Locate the cell with the specified text and output its (X, Y) center coordinate. 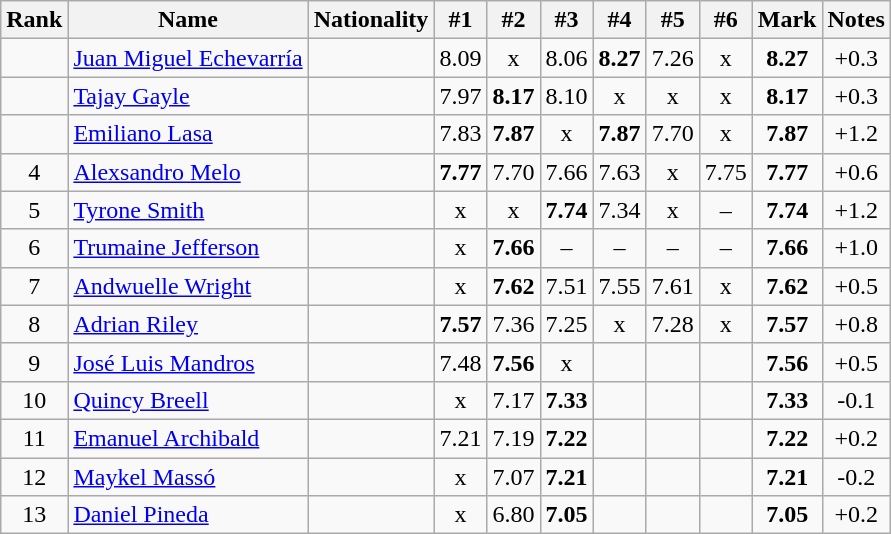
7.83 (460, 134)
12 (34, 477)
+1.0 (856, 248)
7.34 (620, 210)
-0.2 (856, 477)
#5 (672, 20)
Juan Miguel Echevarría (188, 58)
#6 (726, 20)
Andwuelle Wright (188, 286)
7.51 (566, 286)
8.09 (460, 58)
7.55 (620, 286)
Emiliano Lasa (188, 134)
7.19 (514, 438)
Alexsandro Melo (188, 172)
10 (34, 400)
Daniel Pineda (188, 515)
7.75 (726, 172)
7.17 (514, 400)
7.28 (672, 324)
Trumaine Jefferson (188, 248)
7.07 (514, 477)
Notes (856, 20)
8 (34, 324)
7.61 (672, 286)
Quincy Breell (188, 400)
7.26 (672, 58)
6.80 (514, 515)
#1 (460, 20)
Nationality (371, 20)
+0.6 (856, 172)
9 (34, 362)
Name (188, 20)
-0.1 (856, 400)
Rank (34, 20)
Tyrone Smith (188, 210)
8.06 (566, 58)
Emanuel Archibald (188, 438)
7.97 (460, 96)
11 (34, 438)
#3 (566, 20)
#4 (620, 20)
5 (34, 210)
José Luis Mandros (188, 362)
+0.8 (856, 324)
Tajay Gayle (188, 96)
Maykel Massó (188, 477)
7.48 (460, 362)
13 (34, 515)
6 (34, 248)
#2 (514, 20)
7.63 (620, 172)
8.10 (566, 96)
4 (34, 172)
7.36 (514, 324)
7 (34, 286)
7.25 (566, 324)
Mark (787, 20)
Adrian Riley (188, 324)
